Locate the cell with the specified text and output its (x, y) center coordinate. 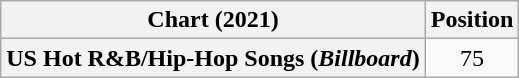
US Hot R&B/Hip-Hop Songs (Billboard) (213, 58)
75 (472, 58)
Chart (2021) (213, 20)
Position (472, 20)
